Detect which cell encompasses the target text, then output its (X, Y) center coordinate. 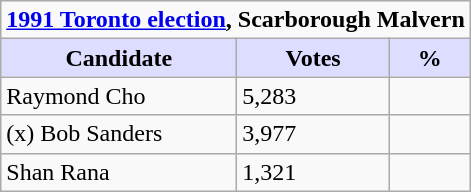
5,283 (314, 96)
3,977 (314, 134)
Shan Rana (119, 172)
1,321 (314, 172)
Votes (314, 58)
Candidate (119, 58)
1991 Toronto election, Scarborough Malvern (236, 20)
(x) Bob Sanders (119, 134)
Raymond Cho (119, 96)
% (430, 58)
